From the cell containing the given text, extract its center point as (X, Y) coordinate. 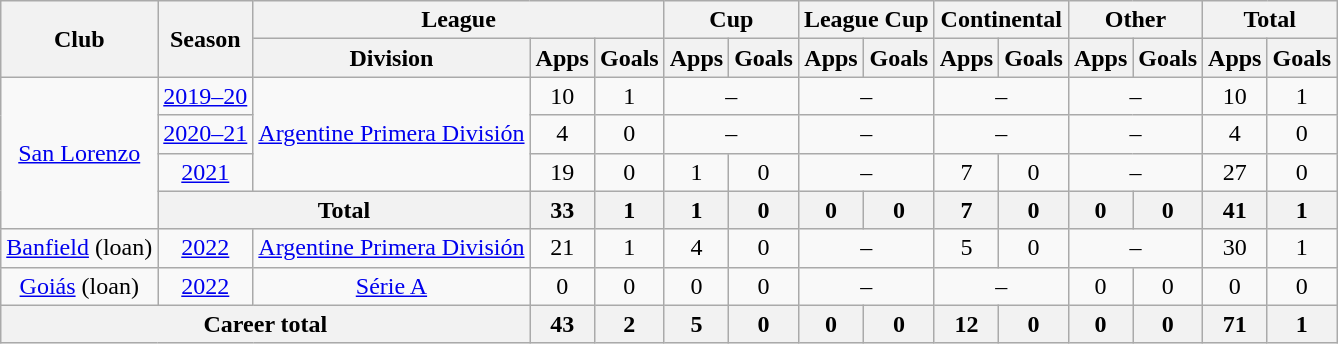
2019–20 (206, 96)
43 (562, 324)
Club (80, 39)
21 (562, 248)
2021 (206, 172)
San Lorenzo (80, 153)
Goiás (loan) (80, 286)
2020–21 (206, 134)
League (458, 20)
Banfield (loan) (80, 248)
Série A (392, 286)
19 (562, 172)
27 (1235, 172)
League Cup (866, 20)
12 (966, 324)
33 (562, 210)
41 (1235, 210)
Cup (731, 20)
Division (392, 58)
2 (629, 324)
Career total (266, 324)
71 (1235, 324)
Season (206, 39)
Other (1135, 20)
Continental (1001, 20)
30 (1235, 248)
